Determine the (x, y) coordinate at the center of the cell enclosing the given text.  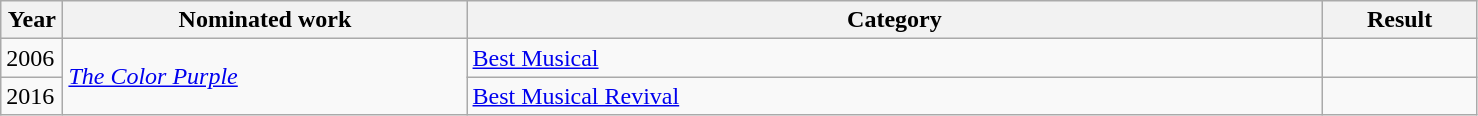
Best Musical Revival (894, 96)
Nominated work (265, 20)
Result (1400, 20)
Category (894, 20)
The Color Purple (265, 77)
Best Musical (894, 58)
2006 (32, 58)
Year (32, 20)
2016 (32, 96)
